Scan for the cell matching the given text and deliver its [X, Y] coordinate at center. 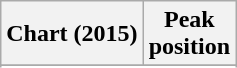
Peakposition [189, 34]
Chart (2015) [72, 34]
